Return the [x, y] coordinate for the center point of the cell that contains the specified text.  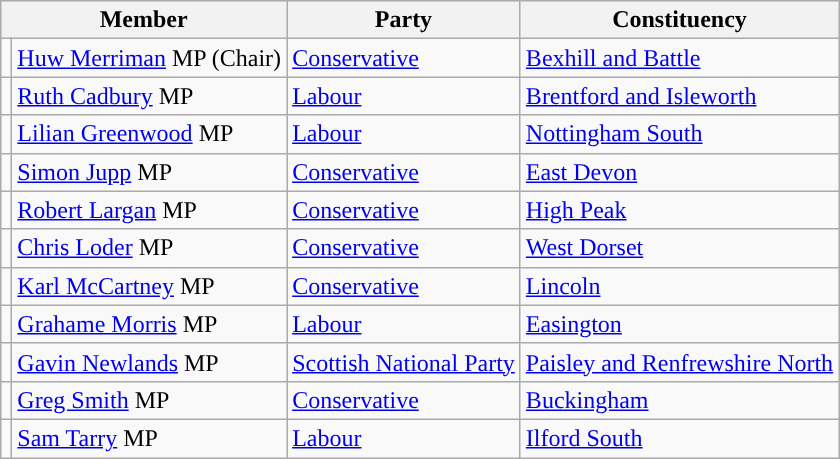
Member [144, 20]
Scottish National Party [404, 362]
Brentford and Isleworth [679, 96]
Huw Merriman MP (Chair) [150, 58]
Greg Smith MP [150, 400]
Paisley and Renfrewshire North [679, 362]
Constituency [679, 20]
Bexhill and Battle [679, 58]
Robert Largan MP [150, 210]
Lincoln [679, 286]
West Dorset [679, 248]
Simon Jupp MP [150, 172]
Nottingham South [679, 134]
Chris Loder MP [150, 248]
Ruth Cadbury MP [150, 96]
Ilford South [679, 438]
Buckingham [679, 400]
Easington [679, 324]
Karl McCartney MP [150, 286]
High Peak [679, 210]
Lilian Greenwood MP [150, 134]
Gavin Newlands MP [150, 362]
Grahame Morris MP [150, 324]
East Devon [679, 172]
Sam Tarry MP [150, 438]
Party [404, 20]
